Detect which cell encompasses the target text, then output its (X, Y) center coordinate. 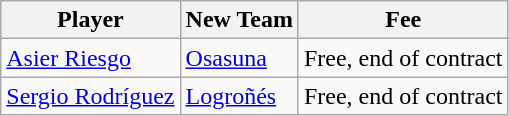
Player (90, 20)
Logroñés (239, 96)
Osasuna (239, 58)
Sergio Rodríguez (90, 96)
New Team (239, 20)
Asier Riesgo (90, 58)
Fee (403, 20)
